Locate the cell with the specified text and output its [x, y] center coordinate. 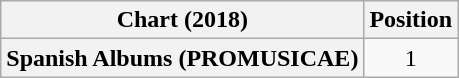
Chart (2018) [182, 20]
Spanish Albums (PROMUSICAE) [182, 58]
Position [411, 20]
1 [411, 58]
